Detect which cell encompasses the target text, then output its [X, Y] center coordinate. 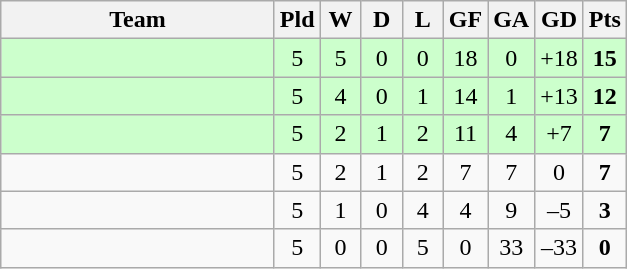
L [422, 20]
Pts [604, 20]
15 [604, 58]
+13 [560, 96]
GF [465, 20]
14 [465, 96]
33 [512, 248]
+18 [560, 58]
Team [138, 20]
GD [560, 20]
–5 [560, 210]
GA [512, 20]
18 [465, 58]
Pld [297, 20]
12 [604, 96]
+7 [560, 134]
9 [512, 210]
D [382, 20]
11 [465, 134]
–33 [560, 248]
W [340, 20]
3 [604, 210]
